Find where the given text appears and provide that cell's center as [X, Y] coordinate. 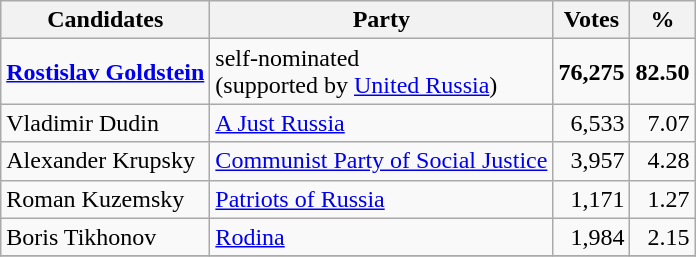
1.27 [662, 199]
2.15 [662, 237]
Party [382, 20]
% [662, 20]
Candidates [106, 20]
Vladimir Dudin [106, 123]
6,533 [592, 123]
1,171 [592, 199]
7.07 [662, 123]
82.50 [662, 72]
Rodina [382, 237]
76,275 [592, 72]
4.28 [662, 161]
Roman Kuzemsky [106, 199]
3,957 [592, 161]
1,984 [592, 237]
Alexander Krupsky [106, 161]
A Just Russia [382, 123]
Votes [592, 20]
Patriots of Russia [382, 199]
Rostislav Goldstein [106, 72]
Boris Tikhonov [106, 237]
Communist Party of Social Justice [382, 161]
self-nominated(supported by United Russia) [382, 72]
